Detect which cell encompasses the target text, then output its [x, y] center coordinate. 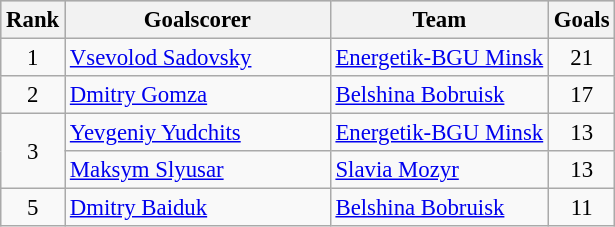
Goals [582, 20]
17 [582, 95]
3 [33, 152]
Goalscorer [198, 20]
Rank [33, 20]
11 [582, 208]
Dmitry Baiduk [198, 208]
Maksym Slyusar [198, 170]
5 [33, 208]
1 [33, 58]
2 [33, 95]
Vsevolod Sadovsky [198, 58]
Dmitry Gomza [198, 95]
Team [439, 20]
21 [582, 58]
Yevgeniy Yudchits [198, 133]
Slavia Mozyr [439, 170]
